Output the (x, y) coordinate of the center of the cell containing the given text.  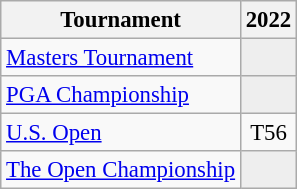
U.S. Open (121, 133)
The Open Championship (121, 170)
Masters Tournament (121, 58)
T56 (268, 133)
PGA Championship (121, 95)
Tournament (121, 20)
2022 (268, 20)
